From the cell containing the given text, extract its center point as (x, y) coordinate. 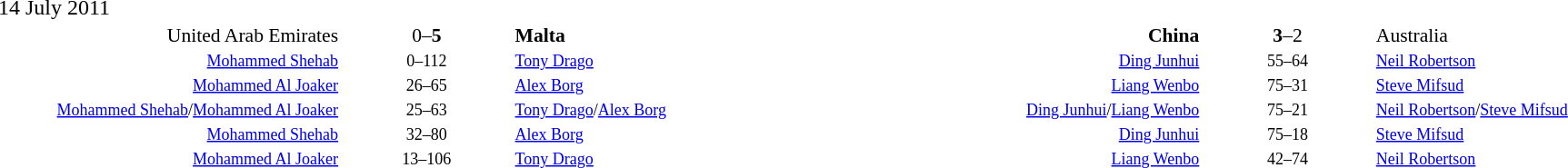
0–5 (427, 35)
75–31 (1287, 86)
Malta (685, 35)
75–18 (1287, 135)
26–65 (427, 86)
0–112 (427, 61)
Tony Drago (685, 61)
25–63 (427, 110)
Liang Wenbo (1029, 86)
55–64 (1287, 61)
75–21 (1287, 110)
32–80 (427, 135)
China (1029, 35)
3–2 (1287, 35)
Tony Drago/Alex Borg (685, 110)
Ding Junhui/Liang Wenbo (1029, 110)
